Output the [X, Y] coordinate of the center of the cell containing the given text.  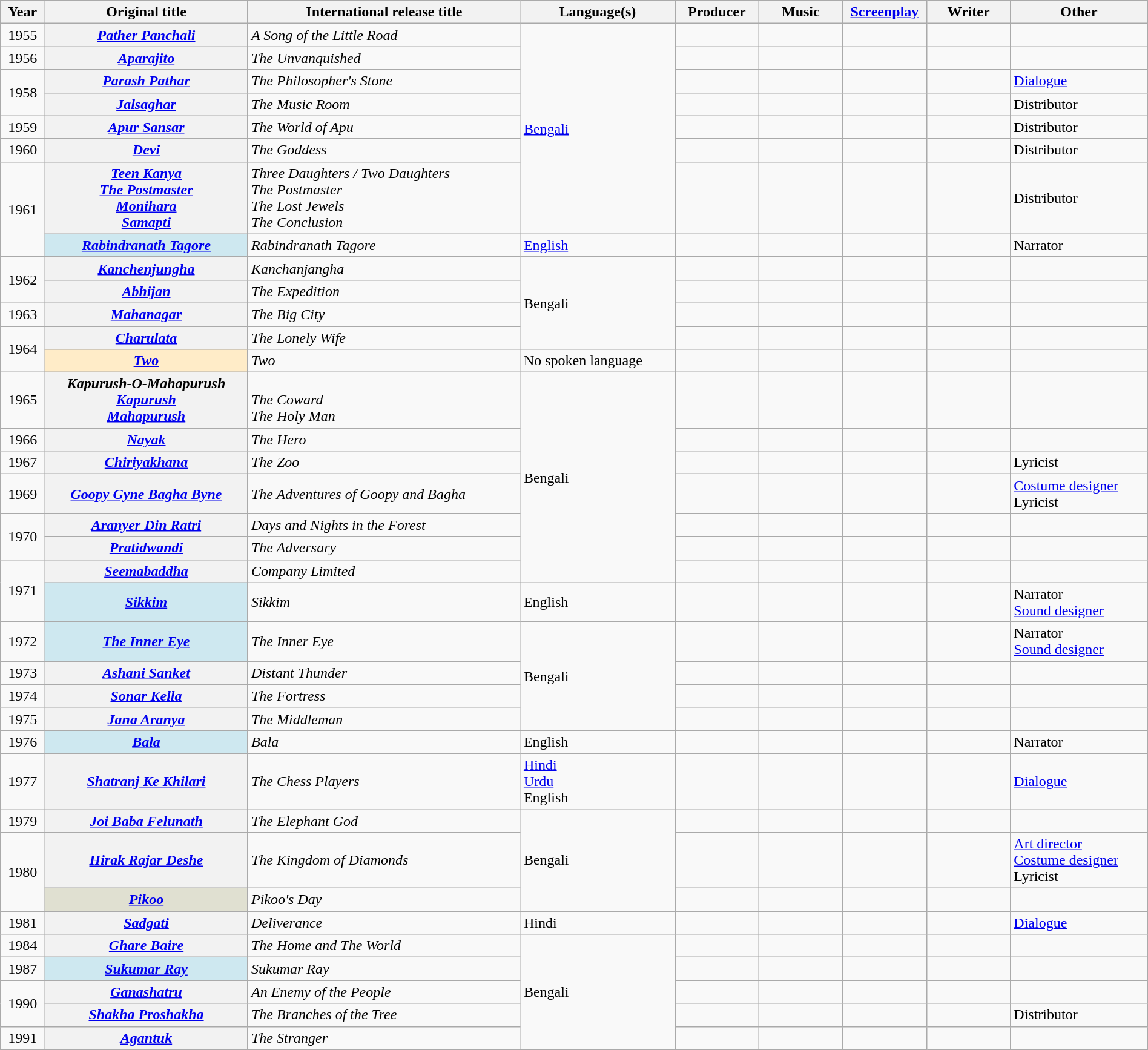
1969 [23, 494]
1955 [23, 35]
1980 [23, 872]
1963 [23, 314]
Distant Thunder [384, 673]
Ghare Baire [147, 946]
1966 [23, 440]
1979 [23, 821]
Producer [717, 12]
An Enemy of the People [384, 992]
The Home and The World [384, 946]
The Adventures of Goopy and Bagha [384, 494]
Pikoo's Day [384, 900]
The Fortress [384, 696]
Mahanagar [147, 314]
Kanchenjungha [147, 268]
Days and Nights in the Forest [384, 525]
Pikoo [147, 900]
1964 [23, 349]
Kapurush-O-MahapurushKapurushMahapurush [147, 400]
Language(s) [597, 12]
The Expedition [384, 291]
Nayak [147, 440]
The Lonely Wife [384, 337]
The Unvanquished [384, 58]
The Branches of the Tree [384, 1015]
Lyricist [1079, 463]
Music [800, 12]
1965 [23, 400]
Jana Aranya [147, 719]
Teen KanyaThe PostmasterMoniharaSamapti [147, 197]
1975 [23, 719]
Three Daughters / Two DaughtersThe PostmasterThe Lost JewelsThe Conclusion [384, 197]
A Song of the Little Road [384, 35]
The Goddess [384, 150]
Costume designerLyricist [1079, 494]
Hirak Rajar Deshe [147, 860]
Parash Pathar [147, 81]
Agantuk [147, 1038]
1991 [23, 1038]
The Philosopher's Stone [384, 81]
Sadgati [147, 923]
Seemabaddha [147, 571]
1981 [23, 923]
Pratidwandi [147, 548]
1967 [23, 463]
1990 [23, 1003]
Shakha Proshakha [147, 1015]
1984 [23, 946]
1987 [23, 969]
1971 [23, 591]
1956 [23, 58]
1972 [23, 642]
1962 [23, 280]
The Music Room [384, 104]
Ganashatru [147, 992]
Ashani Sanket [147, 673]
Devi [147, 150]
Goopy Gyne Bagha Byne [147, 494]
The Elephant God [384, 821]
The Chess Players [384, 781]
1973 [23, 673]
Apur Sansar [147, 127]
1959 [23, 127]
1974 [23, 696]
Art directorCostume designerLyricist [1079, 860]
1970 [23, 537]
Pather Panchali [147, 35]
The Big City [384, 314]
Original title [147, 12]
Kanchanjangha [384, 268]
1976 [23, 742]
The Zoo [384, 463]
Abhijan [147, 291]
1960 [23, 150]
Company Limited [384, 571]
Deliverance [384, 923]
Aparajito [147, 58]
The Adversary [384, 548]
Charulata [147, 337]
Screenplay [885, 12]
Other [1079, 12]
The Kingdom of Diamonds [384, 860]
The CowardThe Holy Man [384, 400]
Writer [969, 12]
The World of Apu [384, 127]
International release title [384, 12]
1958 [23, 93]
HindiUrduEnglish [597, 781]
Hindi [597, 923]
Aranyer Din Ratri [147, 525]
The Middleman [384, 719]
Chiriyakhana [147, 463]
The Hero [384, 440]
Joi Baba Felunath [147, 821]
Sonar Kella [147, 696]
Jalsaghar [147, 104]
The Stranger [384, 1038]
No spoken language [597, 361]
Shatranj Ke Khilari [147, 781]
1961 [23, 210]
1977 [23, 781]
Year [23, 12]
